Pinpoint the cell where the given text exists, returning its [X, Y] midpoint coordinate. 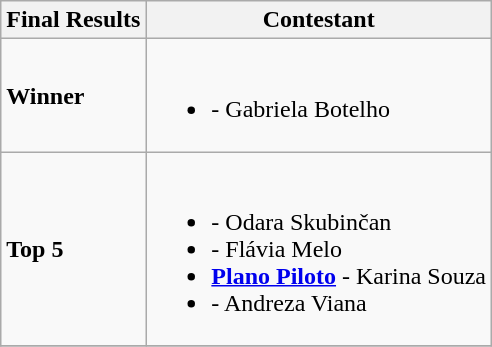
Top 5 [74, 249]
- Odara Skubinčan - Flávia Melo Plano Piloto - Karina Souza - Andreza Viana [319, 249]
Winner [74, 96]
Final Results [74, 20]
- Gabriela Botelho [319, 96]
Contestant [319, 20]
